Locate the cell with the specified text and output its [X, Y] center coordinate. 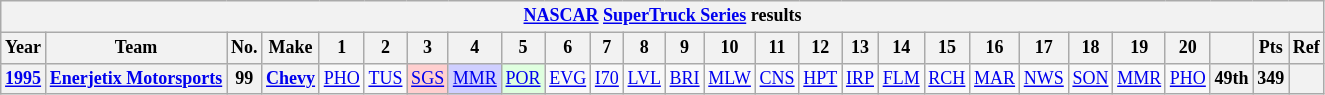
9 [684, 48]
2 [386, 48]
8 [644, 48]
7 [608, 48]
MAR [995, 78]
Ref [1307, 48]
SGS [428, 78]
SON [1090, 78]
17 [1044, 48]
20 [1188, 48]
TUS [386, 78]
19 [1140, 48]
14 [901, 48]
Year [24, 48]
Enerjetix Motorsports [136, 78]
Make [291, 48]
1995 [24, 78]
IRP [860, 78]
16 [995, 48]
12 [820, 48]
13 [860, 48]
CNS [777, 78]
99 [244, 78]
NASCAR SuperTruck Series results [662, 16]
Team [136, 48]
11 [777, 48]
1 [342, 48]
5 [523, 48]
FLM [901, 78]
RCH [947, 78]
49th [1232, 78]
6 [568, 48]
10 [730, 48]
POR [523, 78]
MLW [730, 78]
15 [947, 48]
3 [428, 48]
HPT [820, 78]
I70 [608, 78]
EVG [568, 78]
No. [244, 48]
NWS [1044, 78]
LVL [644, 78]
Chevy [291, 78]
Pts [1271, 48]
18 [1090, 48]
BRI [684, 78]
4 [474, 48]
349 [1271, 78]
